Return (x, y) of the center of cell containing provided text 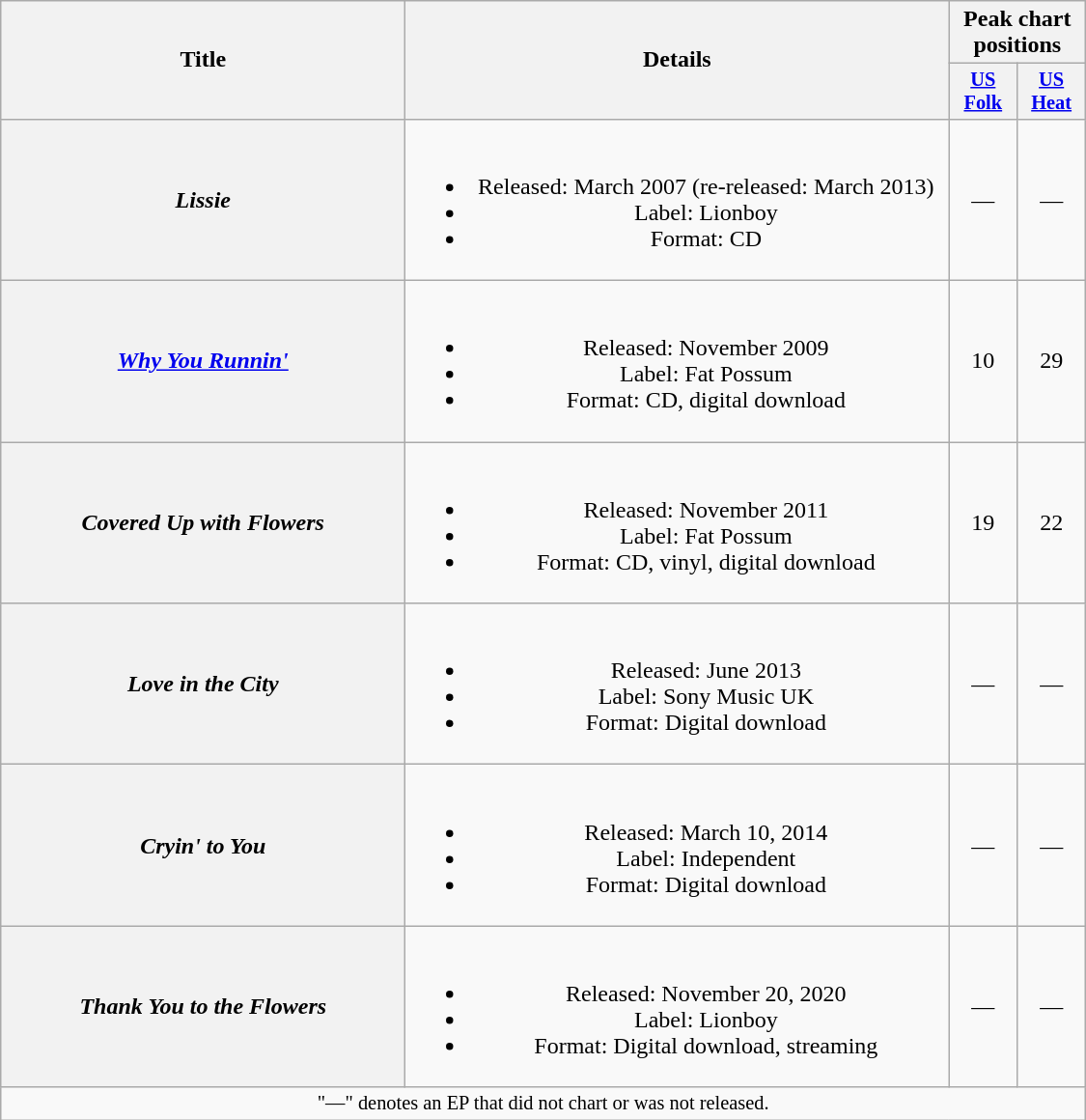
Peak chart positions (1017, 33)
Released: June 2013Label: Sony Music UKFormat: Digital download (678, 684)
Thank You to the Flowers (203, 1006)
Details (678, 60)
US Heat (1052, 92)
29 (1052, 361)
22 (1052, 523)
"—" denotes an EP that did not chart or was not released. (543, 1104)
19 (983, 523)
Released: March 2007 (re-released: March 2013)Label: LionboyFormat: CD (678, 199)
Cryin' to You (203, 846)
Love in the City (203, 684)
Title (203, 60)
Released: March 10, 2014Label: IndependentFormat: Digital download (678, 846)
Why You Runnin' (203, 361)
10 (983, 361)
Released: November 2009Label: Fat PossumFormat: CD, digital download (678, 361)
Covered Up with Flowers (203, 523)
Released: November 2011Label: Fat PossumFormat: CD, vinyl, digital download (678, 523)
US Folk (983, 92)
Lissie (203, 199)
Released: November 20, 2020Label: LionboyFormat: Digital download, streaming (678, 1006)
